Detect which cell encompasses the target text, then output its [x, y] center coordinate. 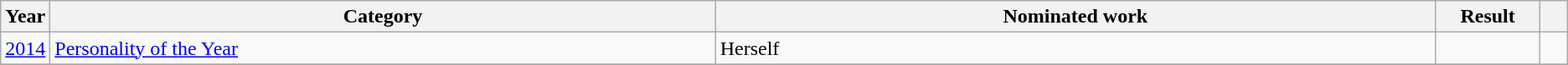
Nominated work [1075, 17]
2014 [25, 48]
Category [383, 17]
Herself [1075, 48]
Result [1488, 17]
Year [25, 17]
Personality of the Year [383, 48]
